Locate the cell with the specified text and output its [X, Y] center coordinate. 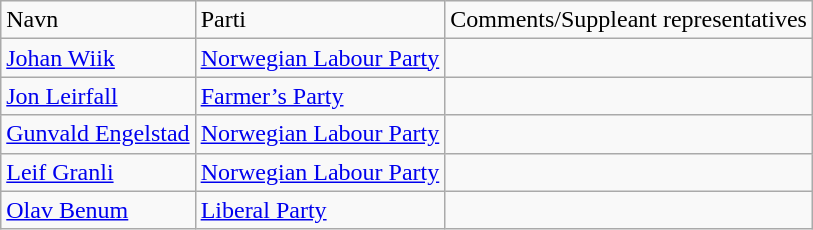
Liberal Party [320, 210]
Leif Granli [98, 172]
Olav Benum [98, 210]
Parti [320, 20]
Farmer’s Party [320, 96]
Navn [98, 20]
Jon Leirfall [98, 96]
Johan Wiik [98, 58]
Comments/Suppleant representatives [629, 20]
Gunvald Engelstad [98, 134]
